Provide the (X, Y) coordinate of the cell's center where the given text is located.  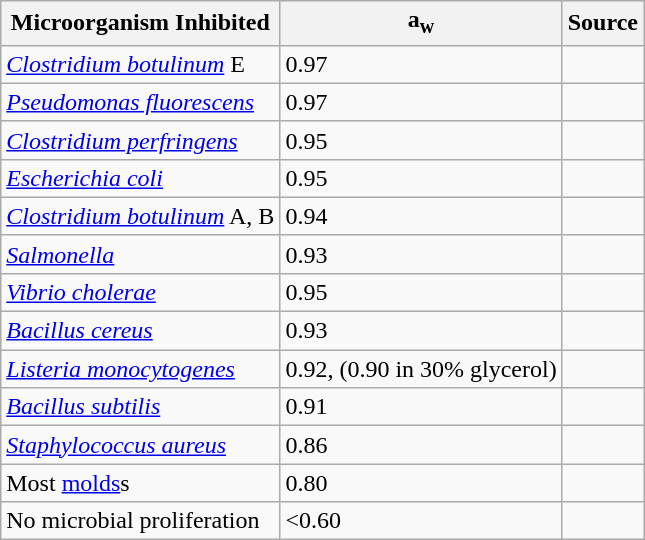
Source (602, 23)
0.86 (421, 445)
Vibrio cholerae (140, 292)
Pseudomonas fluorescens (140, 102)
Escherichia coli (140, 178)
Clostridium botulinum A, B (140, 216)
Bacillus cereus (140, 331)
Microorganism Inhibited (140, 23)
Clostridium perfringens (140, 140)
0.92, (0.90 in 30% glycerol) (421, 369)
Listeria monocytogenes (140, 369)
0.91 (421, 407)
Clostridium botulinum E (140, 64)
Bacillus subtilis (140, 407)
<0.60 (421, 521)
Staphylococcus aureus (140, 445)
0.80 (421, 483)
No microbial proliferation (140, 521)
Salmonella (140, 254)
0.94 (421, 216)
Most moldss (140, 483)
aw (421, 23)
